Search for the cell housing the specified text and yield its [x, y] center coordinate. 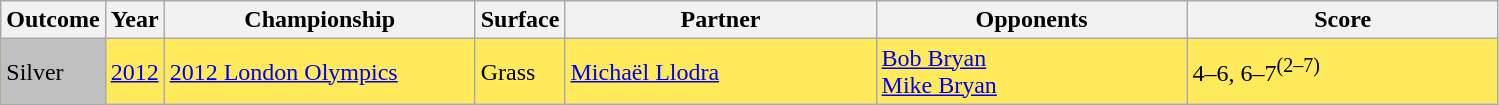
2012 [134, 72]
2012 London Olympics [320, 72]
Bob Bryan Mike Bryan [1032, 72]
Silver [53, 72]
Surface [520, 20]
Partner [720, 20]
Michaël Llodra [720, 72]
Opponents [1032, 20]
Score [1342, 20]
4–6, 6–7(2–7) [1342, 72]
Outcome [53, 20]
Championship [320, 20]
Year [134, 20]
Grass [520, 72]
